Search for the cell housing the specified text and yield its [X, Y] center coordinate. 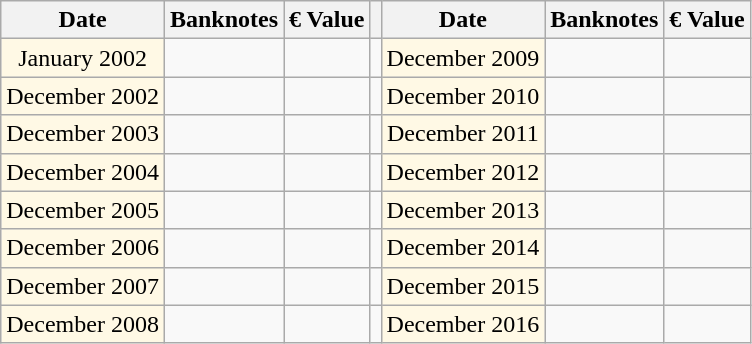
December 2012 [463, 172]
December 2010 [463, 96]
December 2014 [463, 248]
December 2011 [463, 134]
December 2007 [83, 286]
December 2015 [463, 286]
December 2003 [83, 134]
December 2006 [83, 248]
December 2008 [83, 324]
December 2004 [83, 172]
December 2002 [83, 96]
January 2002 [83, 58]
December 2016 [463, 324]
December 2009 [463, 58]
December 2005 [83, 210]
December 2013 [463, 210]
